Identify which cell holds the provided text, then report its (X, Y) central coordinate. 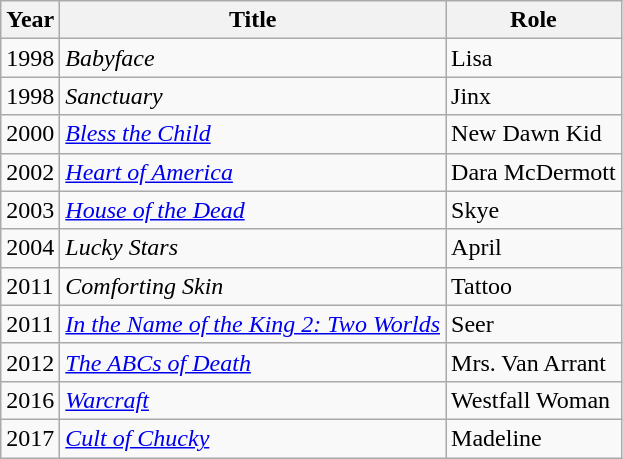
Role (534, 20)
2000 (30, 134)
The ABCs of Death (253, 362)
In the Name of the King 2: Two Worlds (253, 324)
New Dawn Kid (534, 134)
Comforting Skin (253, 286)
2016 (30, 400)
Tattoo (534, 286)
Jinx (534, 96)
Mrs. Van Arrant (534, 362)
House of the Dead (253, 210)
Babyface (253, 58)
2002 (30, 172)
2004 (30, 248)
Dara McDermott (534, 172)
Warcraft (253, 400)
2003 (30, 210)
Title (253, 20)
Lisa (534, 58)
Madeline (534, 438)
Lucky Stars (253, 248)
Sanctuary (253, 96)
Year (30, 20)
Westfall Woman (534, 400)
Cult of Chucky (253, 438)
Bless the Child (253, 134)
Seer (534, 324)
April (534, 248)
2012 (30, 362)
Heart of America (253, 172)
2017 (30, 438)
Skye (534, 210)
